Output the [X, Y] coordinate of the center of the cell containing the given text.  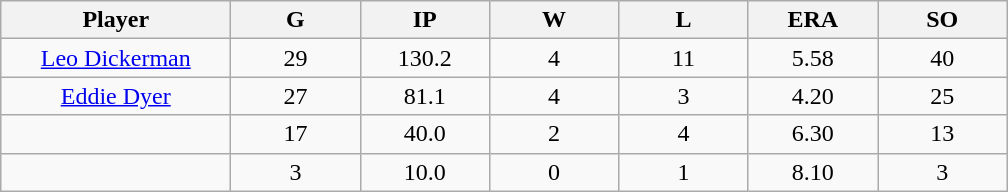
W [554, 20]
40.0 [424, 134]
ERA [812, 20]
2 [554, 134]
Eddie Dyer [116, 96]
25 [942, 96]
8.10 [812, 172]
11 [684, 58]
4.20 [812, 96]
Leo Dickerman [116, 58]
0 [554, 172]
IP [424, 20]
G [296, 20]
SO [942, 20]
10.0 [424, 172]
17 [296, 134]
13 [942, 134]
1 [684, 172]
L [684, 20]
5.58 [812, 58]
Player [116, 20]
27 [296, 96]
81.1 [424, 96]
29 [296, 58]
40 [942, 58]
130.2 [424, 58]
6.30 [812, 134]
